Detect which cell encompasses the target text, then output its (X, Y) center coordinate. 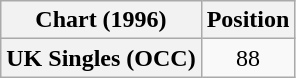
Position (248, 20)
UK Singles (OCC) (101, 58)
Chart (1996) (101, 20)
88 (248, 58)
